Extract the (X, Y) coordinate from the center of the cell holding the provided text.  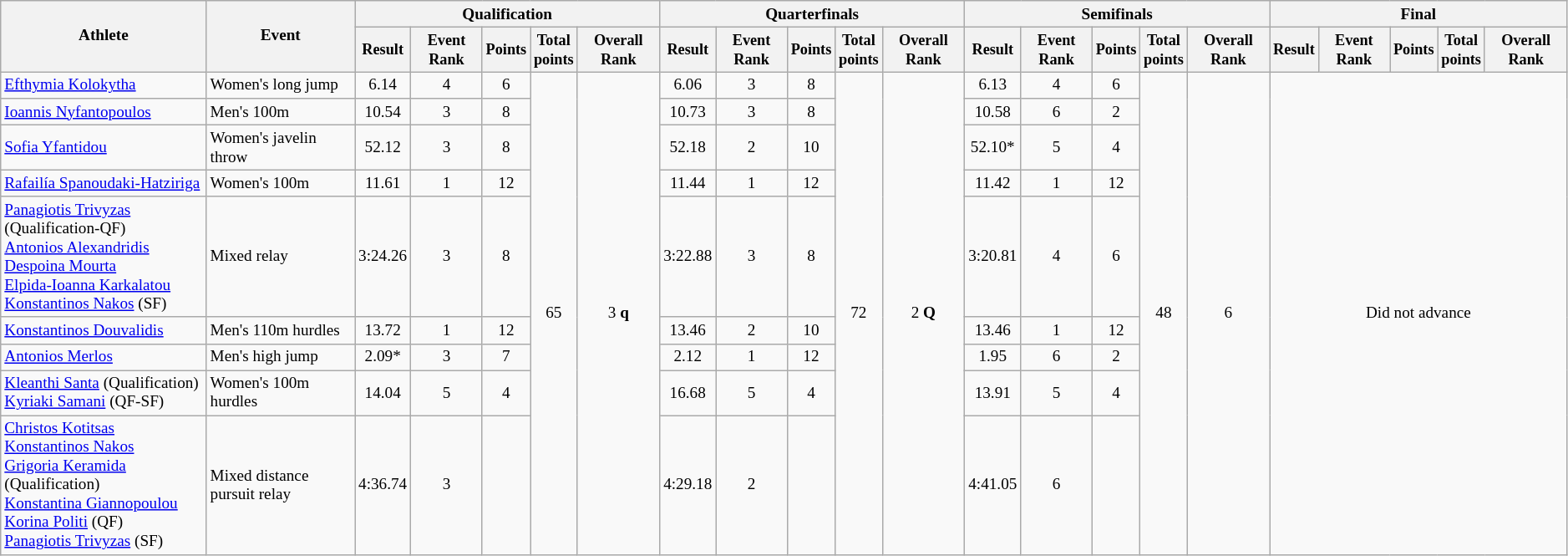
3:20.81 (992, 257)
7 (506, 357)
Qualification (508, 14)
Event (281, 37)
4:36.74 (383, 485)
1.95 (992, 357)
14.04 (383, 392)
13.91 (992, 392)
11.61 (383, 183)
Men's 100m (281, 112)
Christos KotitsasKonstantinos NakosGrigoria Keramida (Qualification)Konstantina GiannopoulouKorina Politi (QF)Panagiotis Trivyzas (SF) (104, 485)
Did not advance (1418, 313)
Quarterfinals (812, 14)
Ioannis Nyfantopoulos (104, 112)
2.09* (383, 357)
6.13 (992, 85)
3:22.88 (688, 257)
Mixed distance pursuit relay (281, 485)
Mixed relay (281, 257)
2.12 (688, 357)
Konstantinos Douvalidis (104, 330)
Women's javelin throw (281, 147)
Efthymia Kolokytha (104, 85)
4:29.18 (688, 485)
4:41.05 (992, 485)
52.12 (383, 147)
11.42 (992, 183)
72 (859, 313)
10.73 (688, 112)
Women's 100m (281, 183)
16.68 (688, 392)
Sofia Yfantidou (104, 147)
Women's long jump (281, 85)
Antonios Merlos (104, 357)
48 (1164, 313)
Men's 110m hurdles (281, 330)
Women's 100m hurdles (281, 392)
10.58 (992, 112)
2 Q (924, 313)
Rafailía Spanoudaki-Hatziriga (104, 183)
6.06 (688, 85)
13.72 (383, 330)
6.14 (383, 85)
Kleanthi Santa (Qualification)Kyriaki Samani (QF-SF) (104, 392)
Panagiotis Trivyzas (Qualification-QF)Antonios AlexandridisDespoina MourtaElpida-Ioanna KarkalatouKonstantinos Nakos (SF) (104, 257)
52.10* (992, 147)
Men's high jump (281, 357)
11.44 (688, 183)
Athlete (104, 37)
3:24.26 (383, 257)
65 (554, 313)
Semifinals (1118, 14)
Final (1418, 14)
52.18 (688, 147)
3 q (618, 313)
10.54 (383, 112)
